Extract the [X, Y] coordinate from the center of the cell holding the provided text.  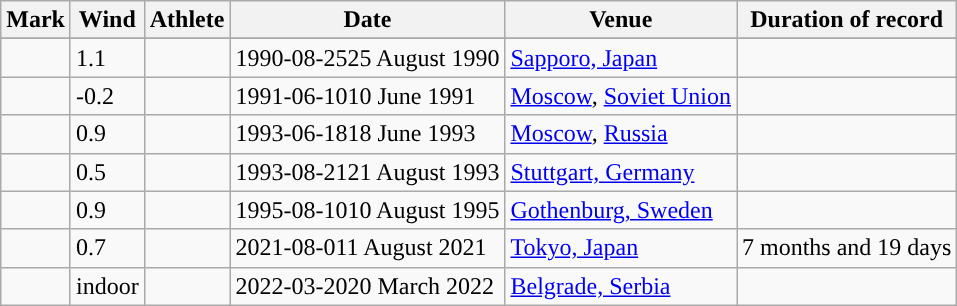
Wind [107, 20]
Date [368, 20]
Belgrade, Serbia [621, 286]
Moscow, Russia [621, 134]
Duration of record [846, 20]
Stuttgart, Germany [621, 172]
1.1 [107, 58]
0.7 [107, 248]
1991-06-1010 June 1991 [368, 96]
Athlete [187, 20]
Sapporo, Japan [621, 58]
indoor [107, 286]
Gothenburg, Sweden [621, 210]
1993-06-1818 June 1993 [368, 134]
1995-08-1010 August 1995 [368, 210]
1993-08-2121 August 1993 [368, 172]
Venue [621, 20]
1990-08-2525 August 1990 [368, 58]
Mark [36, 20]
Tokyo, Japan [621, 248]
7 months and 19 days [846, 248]
0.5 [107, 172]
-0.2 [107, 96]
2021-08-011 August 2021 [368, 248]
Moscow, Soviet Union [621, 96]
2022-03-2020 March 2022 [368, 286]
